Return the [x, y] coordinate for the center point of the cell that contains the specified text.  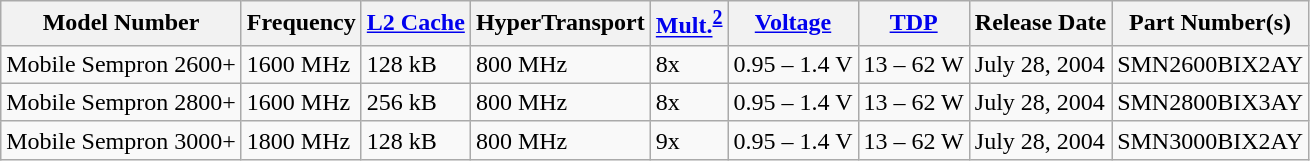
L2 Cache [416, 24]
Mobile Sempron 2800+ [122, 102]
256 kB [416, 102]
Release Date [1040, 24]
TDP [914, 24]
SMN3000BIX2AY [1210, 140]
9x [689, 140]
Model Number [122, 24]
Mobile Sempron 3000+ [122, 140]
SMN2800BIX3AY [1210, 102]
HyperTransport [560, 24]
Mobile Sempron 2600+ [122, 64]
Part Number(s) [1210, 24]
Frequency [301, 24]
Voltage [793, 24]
Mult.2 [689, 24]
1800 MHz [301, 140]
SMN2600BIX2AY [1210, 64]
